Extract the (x, y) coordinate from the center of the cell holding the provided text.  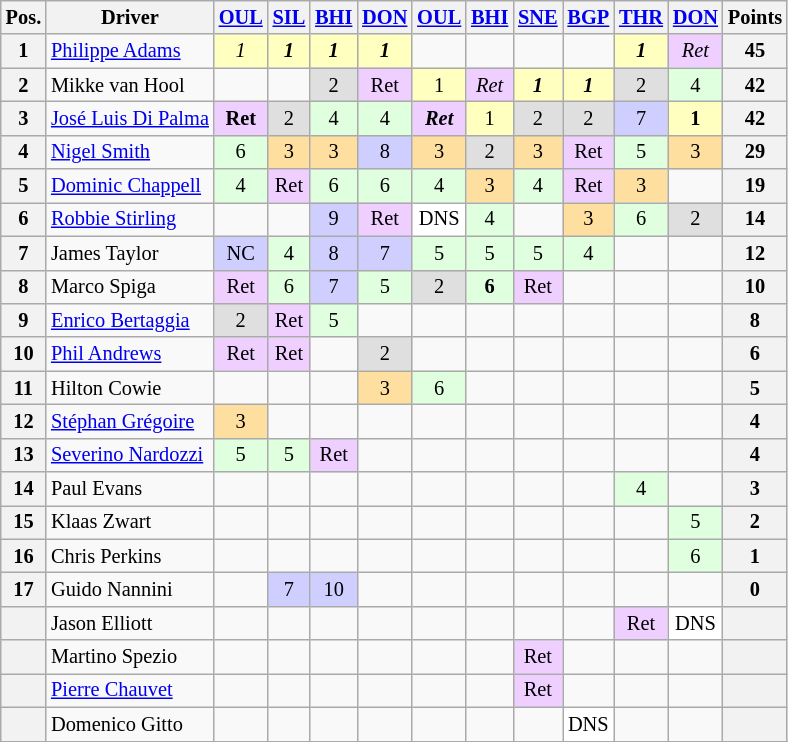
17 (24, 589)
Marco Spiga (130, 287)
Philippe Adams (130, 51)
Nigel Smith (130, 152)
Severino Nardozzi (130, 455)
BGP (588, 17)
Stéphan Grégoire (130, 421)
Pos. (24, 17)
Chris Perkins (130, 556)
Martino Spezio (130, 657)
Robbie Stirling (130, 219)
45 (755, 51)
15 (24, 522)
THR (641, 17)
Jason Elliott (130, 623)
Paul Evans (130, 489)
Points (755, 17)
Phil Andrews (130, 354)
SIL (290, 17)
Domenico Gitto (130, 724)
Mikke van Hool (130, 85)
SNE (538, 17)
Enrico Bertaggia (130, 320)
19 (755, 186)
José Luis Di Palma (130, 118)
13 (24, 455)
29 (755, 152)
NC (241, 253)
16 (24, 556)
Hilton Cowie (130, 388)
Dominic Chappell (130, 186)
Guido Nannini (130, 589)
James Taylor (130, 253)
Klaas Zwart (130, 522)
Driver (130, 17)
0 (755, 589)
11 (24, 388)
Pierre Chauvet (130, 690)
